Identify which cell holds the provided text, then report its [X, Y] central coordinate. 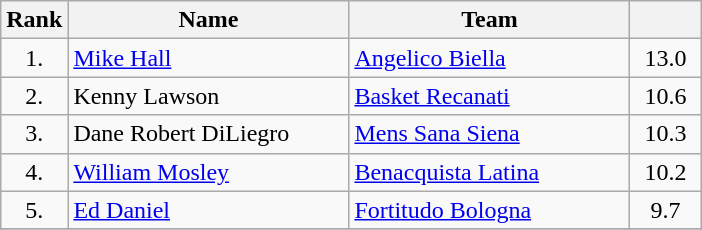
10.2 [666, 172]
4. [34, 172]
Angelico Biella [490, 58]
13.0 [666, 58]
Basket Recanati [490, 96]
2. [34, 96]
5. [34, 210]
Fortitudo Bologna [490, 210]
3. [34, 134]
Mike Hall [208, 58]
Team [490, 20]
Ed Daniel [208, 210]
Benacquista Latina [490, 172]
Mens Sana Siena [490, 134]
10.6 [666, 96]
Rank [34, 20]
Kenny Lawson [208, 96]
Dane Robert DiLiegro [208, 134]
William Mosley [208, 172]
9.7 [666, 210]
Name [208, 20]
10.3 [666, 134]
1. [34, 58]
